Find where the given text appears and provide that cell's center as [X, Y] coordinate. 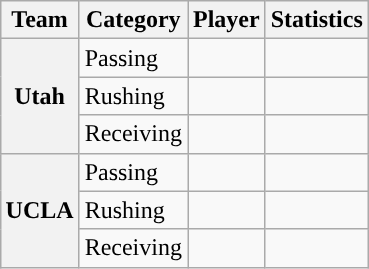
UCLA [40, 210]
Utah [40, 96]
Statistics [316, 20]
Team [40, 20]
Category [133, 20]
Player [227, 20]
